Search for the cell housing the specified text and yield its (X, Y) center coordinate. 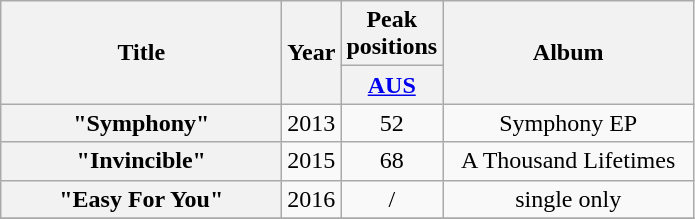
Year (312, 52)
2015 (312, 161)
single only (568, 199)
"Easy For You" (142, 199)
2013 (312, 123)
A Thousand Lifetimes (568, 161)
68 (392, 161)
Symphony EP (568, 123)
"Symphony" (142, 123)
AUS (392, 85)
Peak positions (392, 34)
2016 (312, 199)
/ (392, 199)
Title (142, 52)
52 (392, 123)
"Invincible" (142, 161)
Album (568, 52)
